Extract the [X, Y] coordinate from the center of the cell holding the provided text.  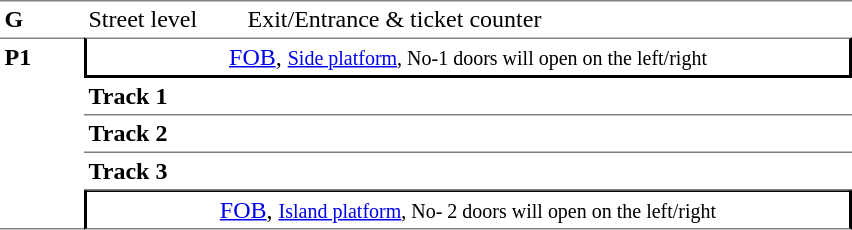
Exit/Entrance & ticket counter [548, 19]
Track 1 [164, 97]
P1 [42, 134]
Street level [164, 19]
Track 3 [164, 172]
FOB, Island platform, No- 2 doors will open on the left/right [468, 210]
FOB, Side platform, No-1 doors will open on the left/right [468, 58]
Track 2 [164, 135]
G [42, 19]
